Identify which cell holds the provided text, then report its (X, Y) central coordinate. 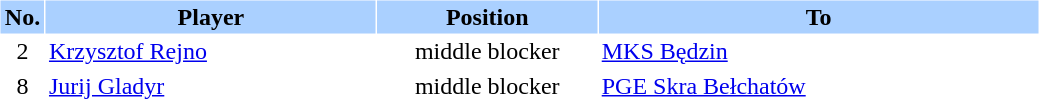
To (819, 16)
Krzysztof Rejno (211, 52)
MKS Będzin (819, 52)
Player (211, 16)
No. (22, 16)
Position (487, 16)
2 (22, 52)
middle blocker (487, 52)
